Identify which cell holds the provided text, then report its (x, y) central coordinate. 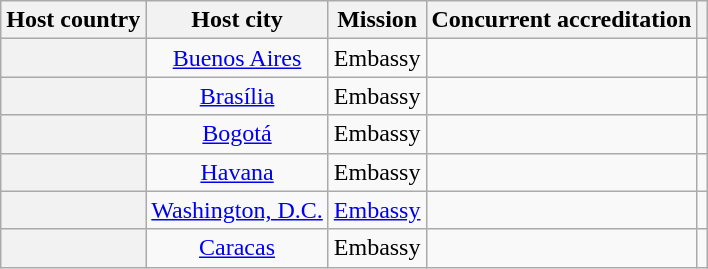
Concurrent accreditation (562, 20)
Brasília (237, 96)
Buenos Aires (237, 58)
Washington, D.C. (237, 210)
Havana (237, 172)
Bogotá (237, 134)
Caracas (237, 248)
Host country (74, 20)
Host city (237, 20)
Mission (377, 20)
